Detect which cell encompasses the target text, then output its (X, Y) center coordinate. 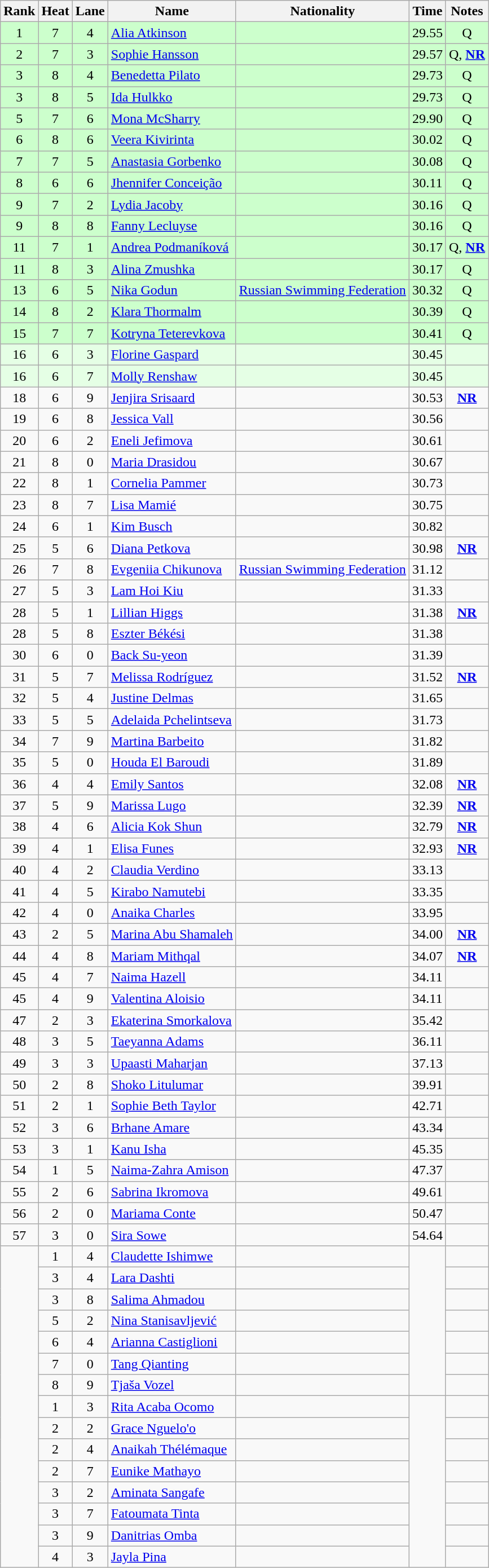
Melissa Rodríguez (171, 677)
Ekaterina Smorkalova (171, 1020)
32 (19, 698)
49.61 (428, 1192)
Jayla Pina (171, 1557)
Molly Renshaw (171, 376)
Shoko Litulumar (171, 1085)
30.32 (428, 290)
22 (19, 483)
42.71 (428, 1106)
30.02 (428, 140)
34 (19, 741)
14 (19, 312)
54.64 (428, 1235)
Jessica Vall (171, 419)
48 (19, 1042)
Kirabo Namutebi (171, 891)
29.90 (428, 118)
Heat (55, 11)
Aminata Sangafe (171, 1492)
39.91 (428, 1085)
Lam Hoi Kiu (171, 591)
Brhane Amare (171, 1127)
44 (19, 956)
31.82 (428, 741)
Mariama Conte (171, 1213)
30.11 (428, 183)
Anastasia Gorbenko (171, 161)
30.08 (428, 161)
Time (428, 11)
43 (19, 934)
Kim Busch (171, 526)
50 (19, 1085)
34.07 (428, 956)
Fanny Lecluyse (171, 226)
31.73 (428, 720)
25 (19, 548)
29.55 (428, 33)
31.12 (428, 569)
Florine Gaspard (171, 355)
Cornelia Pammer (171, 483)
Arianna Castiglioni (171, 1342)
Marina Abu Shamaleh (171, 934)
Kotryna Teterevkova (171, 333)
55 (19, 1192)
18 (19, 398)
23 (19, 505)
Lara Dashti (171, 1278)
33.35 (428, 891)
38 (19, 827)
Lillian Higgs (171, 612)
30.41 (428, 333)
39 (19, 848)
29.57 (428, 54)
19 (19, 419)
30.39 (428, 312)
56 (19, 1213)
Jenjira Srisaard (171, 398)
Anaikah Thélémaque (171, 1450)
31.89 (428, 763)
40 (19, 870)
Eunike Mathayo (171, 1471)
Fatoumata Tinta (171, 1514)
Evgeniia Chikunova (171, 569)
Tang Qianting (171, 1364)
31.65 (428, 698)
Upaasti Maharjan (171, 1063)
Nina Stanisavljević (171, 1321)
Emily Santos (171, 784)
24 (19, 526)
50.47 (428, 1213)
Taeyanna Adams (171, 1042)
Notes (467, 11)
Elisa Funes (171, 848)
26 (19, 569)
Alicia Kok Shun (171, 827)
Salima Ahmadou (171, 1299)
Eneli Jefimova (171, 441)
34.00 (428, 934)
Nationality (323, 11)
30 (19, 655)
Andrea Podmaníková (171, 247)
32.08 (428, 784)
Jhennifer Conceição (171, 183)
47 (19, 1020)
Danitrias Omba (171, 1535)
Lisa Mamié (171, 505)
Martina Barbeito (171, 741)
Klara Thormalm (171, 312)
Rank (19, 11)
35 (19, 763)
36.11 (428, 1042)
53 (19, 1149)
Adelaida Pchelintseva (171, 720)
32.79 (428, 827)
30.61 (428, 441)
Claudette Ishimwe (171, 1256)
32.93 (428, 848)
Maria Drasidou (171, 462)
Sophie Hansson (171, 54)
33.13 (428, 870)
Name (171, 11)
33.95 (428, 913)
49 (19, 1063)
30.56 (428, 419)
30.53 (428, 398)
Ida Hulkko (171, 97)
52 (19, 1127)
Diana Petkova (171, 548)
57 (19, 1235)
Rita Acaba Ocomo (171, 1407)
Naima-Zahra Amison (171, 1170)
Alia Atkinson (171, 33)
37.13 (428, 1063)
Sabrina Ikromova (171, 1192)
Lane (90, 11)
21 (19, 462)
13 (19, 290)
30.67 (428, 462)
Naima Hazell (171, 977)
20 (19, 441)
Kanu Isha (171, 1149)
Anaika Charles (171, 913)
Justine Delmas (171, 698)
37 (19, 805)
35.42 (428, 1020)
36 (19, 784)
Alina Zmushka (171, 269)
Grace Nguelo'o (171, 1428)
Benedetta Pilato (171, 76)
Eszter Békési (171, 634)
47.37 (428, 1170)
41 (19, 891)
Claudia Verdino (171, 870)
31.33 (428, 591)
Mona McSharry (171, 118)
Mariam Mithqal (171, 956)
42 (19, 913)
Marissa Lugo (171, 805)
54 (19, 1170)
Back Su-yeon (171, 655)
Sira Sowe (171, 1235)
51 (19, 1106)
32.39 (428, 805)
30.98 (428, 548)
45.35 (428, 1149)
33 (19, 720)
Tjaša Vozel (171, 1385)
Veera Kivirinta (171, 140)
31.52 (428, 677)
31.39 (428, 655)
Houda El Baroudi (171, 763)
15 (19, 333)
Nika Godun (171, 290)
31 (19, 677)
27 (19, 591)
Valentina Aloisio (171, 999)
30.82 (428, 526)
Lydia Jacoby (171, 204)
30.75 (428, 505)
30.73 (428, 483)
Sophie Beth Taylor (171, 1106)
43.34 (428, 1127)
